Capture the cell that displays the provided text and extract its [x, y] central coordinate. 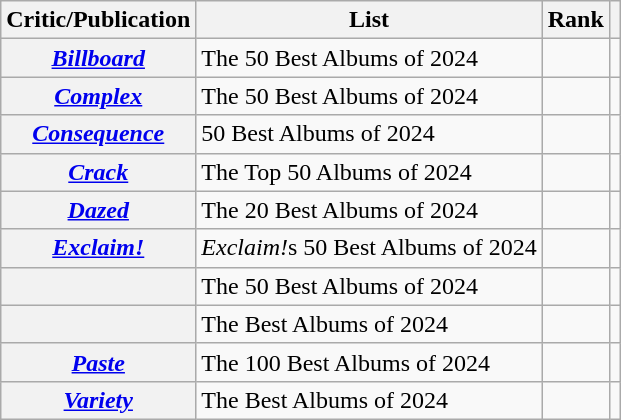
Variety [98, 400]
Critic/Publication [98, 20]
Rank [576, 20]
Exclaim!s 50 Best Albums of 2024 [369, 248]
The Top 50 Albums of 2024 [369, 172]
List [369, 20]
Complex [98, 96]
Consequence [98, 134]
The 100 Best Albums of 2024 [369, 362]
50 Best Albums of 2024 [369, 134]
Crack [98, 172]
Billboard [98, 58]
The 20 Best Albums of 2024 [369, 210]
Paste [98, 362]
Dazed [98, 210]
Exclaim! [98, 248]
